From the cell containing the given text, extract its center point as [x, y] coordinate. 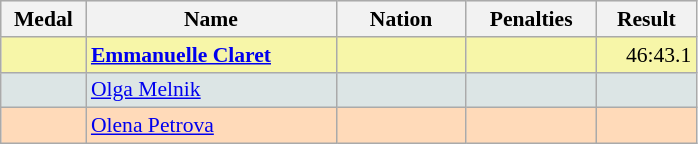
Olena Petrova [211, 126]
Penalties [531, 19]
Name [211, 19]
Medal [44, 19]
Emmanuelle Claret [211, 55]
Nation [401, 19]
Result [646, 19]
46:43.1 [646, 55]
Olga Melnik [211, 90]
